Output the (X, Y) coordinate of the center of the cell containing the given text.  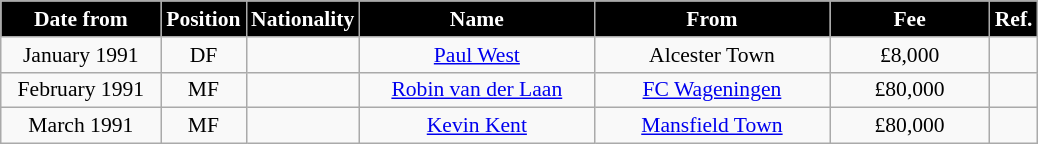
Ref. (1014, 19)
March 1991 (81, 126)
DF (204, 55)
January 1991 (81, 55)
From (712, 19)
Kevin Kent (476, 126)
£8,000 (910, 55)
Paul West (476, 55)
Name (476, 19)
Date from (81, 19)
Alcester Town (712, 55)
February 1991 (81, 90)
Fee (910, 19)
Nationality (302, 19)
Position (204, 19)
FC Wageningen (712, 90)
Robin van der Laan (476, 90)
Mansfield Town (712, 126)
